Find where the given text appears and provide that cell's center as [x, y] coordinate. 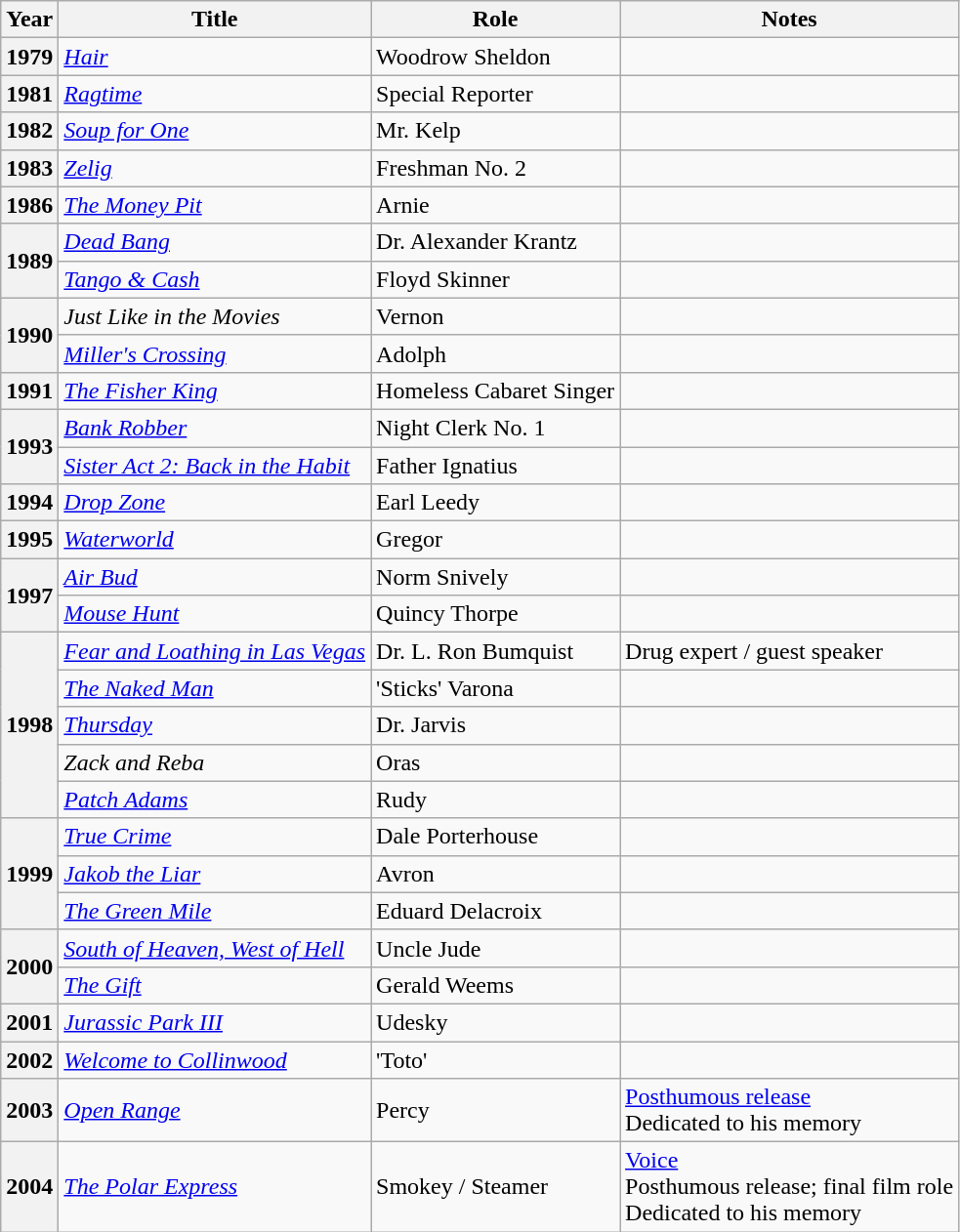
Open Range [215, 1111]
Title [215, 20]
1989 [29, 261]
Mouse Hunt [215, 614]
1994 [29, 503]
Hair [215, 57]
2004 [29, 1187]
Mr. Kelp [496, 131]
The Fisher King [215, 390]
Air Bud [215, 577]
1991 [29, 390]
Oras [496, 762]
Notes [789, 20]
1983 [29, 168]
Fear and Loathing in Las Vegas [215, 651]
Miller's Crossing [215, 353]
The Polar Express [215, 1187]
Arnie [496, 205]
Thursday [215, 725]
Udesky [496, 1022]
Vernon [496, 316]
2002 [29, 1059]
Jurassic Park III [215, 1022]
Sister Act 2: Back in the Habit [215, 466]
Gregor [496, 540]
The Money Pit [215, 205]
1998 [29, 725]
Percy [496, 1111]
Uncle Jude [496, 948]
Avron [496, 874]
1990 [29, 335]
1982 [29, 131]
Rudy [496, 800]
Drug expert / guest speaker [789, 651]
2001 [29, 1022]
2003 [29, 1111]
1986 [29, 205]
Zack and Reba [215, 762]
Dr. L. Ron Bumquist [496, 651]
South of Heaven, West of Hell [215, 948]
2000 [29, 966]
Father Ignatius [496, 466]
Drop Zone [215, 503]
Soup for One [215, 131]
Freshman No. 2 [496, 168]
1993 [29, 446]
1981 [29, 94]
Zelig [215, 168]
'Toto' [496, 1059]
Patch Adams [215, 800]
Waterworld [215, 540]
1995 [29, 540]
Earl Leedy [496, 503]
Tango & Cash [215, 279]
Posthumous releaseDedicated to his memory [789, 1111]
Special Reporter [496, 94]
True Crime [215, 837]
1997 [29, 595]
VoicePosthumous release; final film roleDedicated to his memory [789, 1187]
Adolph [496, 353]
Eduard Delacroix [496, 911]
Smokey / Steamer [496, 1187]
Norm Snively [496, 577]
The Naked Man [215, 688]
Quincy Thorpe [496, 614]
'Sticks' Varona [496, 688]
Woodrow Sheldon [496, 57]
Jakob the Liar [215, 874]
Dr. Jarvis [496, 725]
The Green Mile [215, 911]
Floyd Skinner [496, 279]
Gerald Weems [496, 985]
Dr. Alexander Krantz [496, 242]
1999 [29, 874]
Just Like in the Movies [215, 316]
Welcome to Collinwood [215, 1059]
Year [29, 20]
1979 [29, 57]
Dale Porterhouse [496, 837]
Ragtime [215, 94]
Role [496, 20]
Night Clerk No. 1 [496, 428]
Dead Bang [215, 242]
The Gift [215, 985]
Homeless Cabaret Singer [496, 390]
Bank Robber [215, 428]
